Return the (X, Y) coordinate for the center point of the cell that contains the specified text.  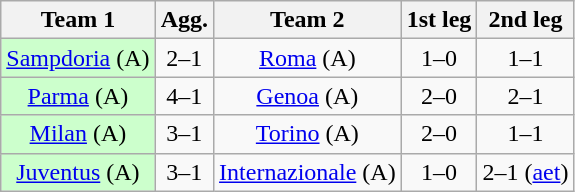
Sampdoria (A) (78, 58)
1st leg (439, 20)
4–1 (184, 96)
Parma (A) (78, 96)
Juventus (A) (78, 172)
Agg. (184, 20)
Team 1 (78, 20)
2nd leg (526, 20)
Torino (A) (308, 134)
Internazionale (A) (308, 172)
Milan (A) (78, 134)
2–1 (aet) (526, 172)
Genoa (A) (308, 96)
Team 2 (308, 20)
Roma (A) (308, 58)
